Locate the cell with the specified text and output its [x, y] center coordinate. 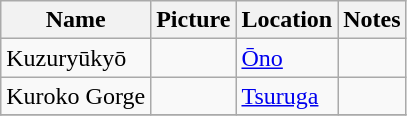
Kuroko Gorge [76, 96]
Picture [194, 20]
Notes [372, 20]
Name [76, 20]
Ōno [287, 58]
Location [287, 20]
Kuzuryūkyō [76, 58]
Tsuruga [287, 96]
